Pinpoint the cell where the given text exists, returning its [x, y] midpoint coordinate. 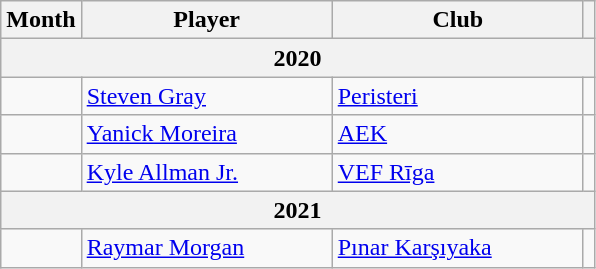
AEK [458, 134]
Steven Gray [206, 96]
Player [206, 20]
Pınar Karşıyaka [458, 248]
2020 [298, 58]
Raymar Morgan [206, 248]
Peristeri [458, 96]
Club [458, 20]
2021 [298, 210]
Kyle Allman Jr. [206, 172]
Month [41, 20]
Yanick Moreira [206, 134]
VEF Rīga [458, 172]
